Find where the given text appears and provide that cell's center as [x, y] coordinate. 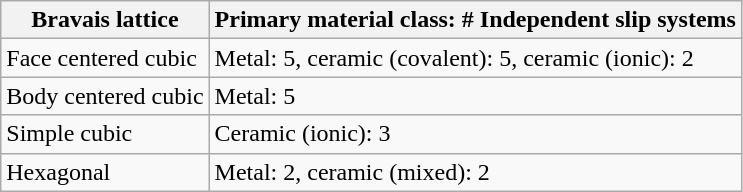
Body centered cubic [105, 96]
Metal: 2, ceramic (mixed): 2 [475, 172]
Primary material class: # Independent slip systems [475, 20]
Hexagonal [105, 172]
Face centered cubic [105, 58]
Ceramic (ionic): 3 [475, 134]
Metal: 5, ceramic (covalent): 5, ceramic (ionic): 2 [475, 58]
Simple cubic [105, 134]
Bravais lattice [105, 20]
Metal: 5 [475, 96]
